Locate the cell with the specified text and output its (x, y) center coordinate. 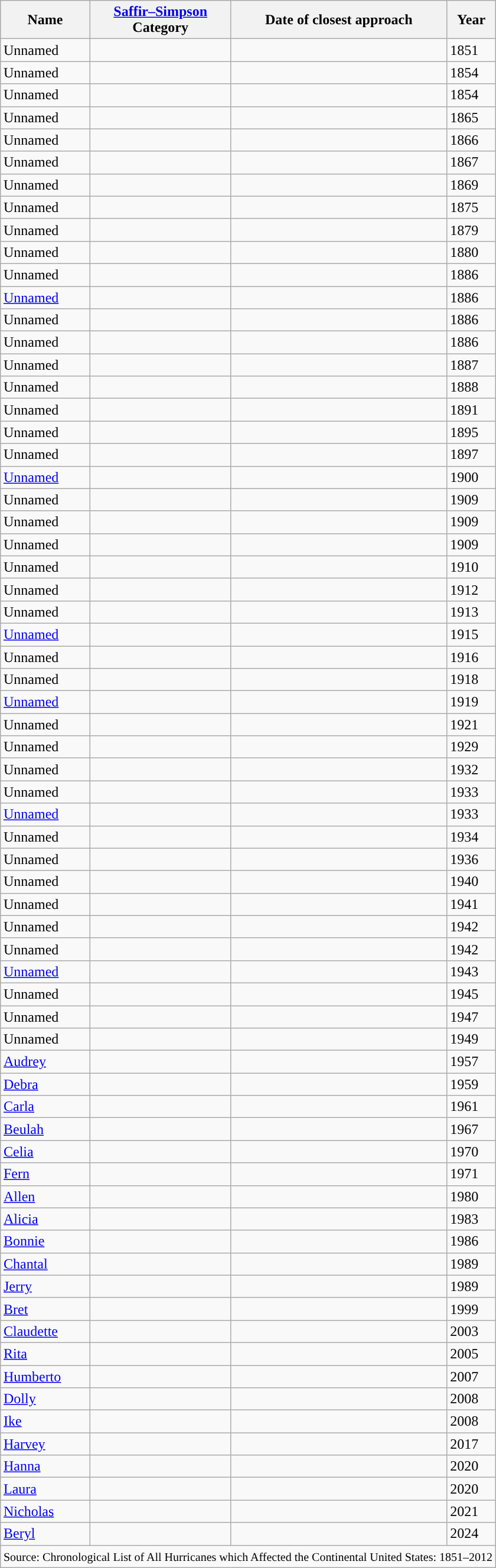
2021 (471, 1511)
2017 (471, 1444)
1957 (471, 1062)
1971 (471, 1174)
Source: Chronological List of All Hurricanes which Affected the Continental United States: 1851–2012 (248, 1556)
1945 (471, 994)
1912 (471, 589)
1880 (471, 252)
Laura (45, 1489)
1921 (471, 725)
1875 (471, 207)
Year (471, 20)
2024 (471, 1534)
Saffir–SimpsonCategory (161, 20)
1867 (471, 162)
1940 (471, 882)
1916 (471, 657)
Celia (45, 1152)
Date of closest approach (339, 20)
Humberto (45, 1377)
1869 (471, 185)
Allen (45, 1197)
1983 (471, 1219)
Bonnie (45, 1241)
1897 (471, 455)
1959 (471, 1084)
1986 (471, 1241)
1895 (471, 432)
Chantal (45, 1264)
1913 (471, 612)
Hanna (45, 1466)
1947 (471, 1016)
Claudette (45, 1331)
Ike (45, 1422)
1967 (471, 1129)
1851 (471, 50)
1970 (471, 1152)
2007 (471, 1377)
1934 (471, 837)
1999 (471, 1309)
1866 (471, 140)
Beulah (45, 1129)
1919 (471, 702)
1936 (471, 859)
1915 (471, 634)
1918 (471, 680)
1891 (471, 410)
Carla (45, 1107)
1888 (471, 387)
1932 (471, 770)
1929 (471, 747)
1943 (471, 972)
Debra (45, 1084)
1941 (471, 904)
Alicia (45, 1219)
Dolly (45, 1399)
Rita (45, 1354)
Jerry (45, 1286)
1980 (471, 1197)
Fern (45, 1174)
Nicholas (45, 1511)
Audrey (45, 1062)
Bret (45, 1309)
Beryl (45, 1534)
2005 (471, 1354)
1961 (471, 1107)
1900 (471, 477)
1949 (471, 1039)
Name (45, 20)
1887 (471, 365)
1910 (471, 567)
1879 (471, 230)
1865 (471, 118)
Harvey (45, 1444)
2003 (471, 1331)
